Locate the cell with the specified text and output its [X, Y] center coordinate. 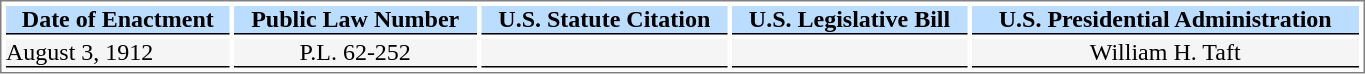
U.S. Statute Citation [604, 20]
Public Law Number [355, 20]
U.S. Legislative Bill [850, 20]
Date of Enactment [118, 20]
August 3, 1912 [118, 53]
P.L. 62-252 [355, 53]
U.S. Presidential Administration [1165, 20]
William H. Taft [1165, 53]
